Find where the given text appears and provide that cell's center as [X, Y] coordinate. 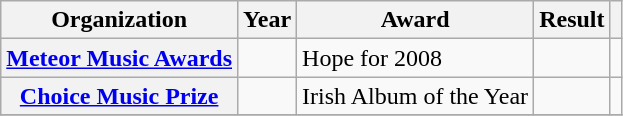
Result [572, 20]
Choice Music Prize [120, 96]
Year [268, 20]
Meteor Music Awards [120, 58]
Irish Album of the Year [416, 96]
Hope for 2008 [416, 58]
Organization [120, 20]
Award [416, 20]
